Scan for the cell matching the given text and deliver its [x, y] coordinate at center. 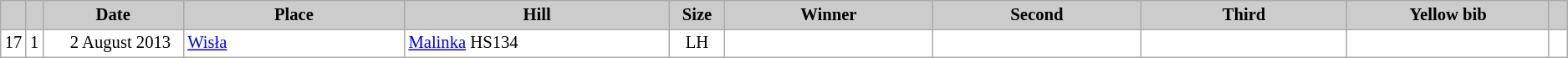
Place [294, 14]
1 [34, 43]
Hill [537, 14]
Date [113, 14]
Wisła [294, 43]
Size [697, 14]
LH [697, 43]
Yellow bib [1448, 14]
Second [1037, 14]
2 August 2013 [113, 43]
Malinka HS134 [537, 43]
Third [1244, 14]
Winner [828, 14]
17 [13, 43]
